Locate the cell with the specified text and output its (X, Y) center coordinate. 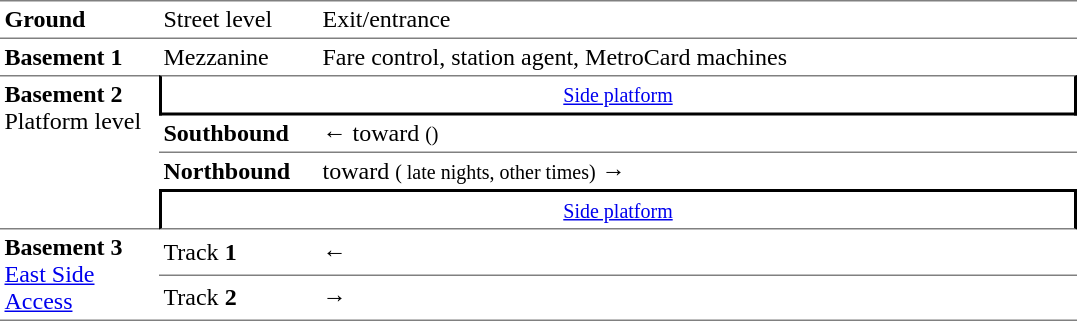
Mezzanine (238, 57)
Fare control, station agent, MetroCard machines (698, 57)
Track 2 (238, 298)
Northbound (238, 171)
Basement 1 (80, 57)
Ground (80, 20)
Basement 2Platform level (80, 152)
Track 1 (238, 253)
← toward () (698, 135)
Street level (238, 20)
← (698, 253)
Exit/entrance (698, 20)
Southbound (238, 135)
→ (698, 298)
toward ( late nights, other times) → (698, 171)
